Determine the [x, y] coordinate at the center of the cell enclosing the given text.  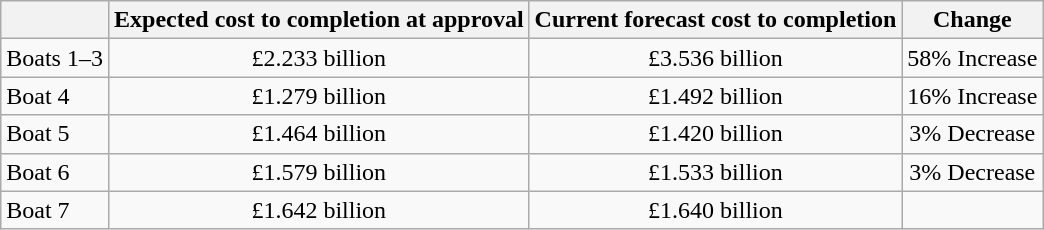
£1.492 billion [716, 96]
£1.579 billion [318, 172]
Current forecast cost to completion [716, 20]
Expected cost to completion at approval [318, 20]
£1.279 billion [318, 96]
£1.464 billion [318, 134]
16% Increase [972, 96]
£1.642 billion [318, 210]
Boats 1–3 [55, 58]
£1.420 billion [716, 134]
Boat 6 [55, 172]
Boat 7 [55, 210]
58% Increase [972, 58]
£1.640 billion [716, 210]
Change [972, 20]
£2.233 billion [318, 58]
Boat 4 [55, 96]
Boat 5 [55, 134]
£1.533 billion [716, 172]
£3.536 billion [716, 58]
